Extract the [x, y] coordinate from the center of the cell holding the provided text.  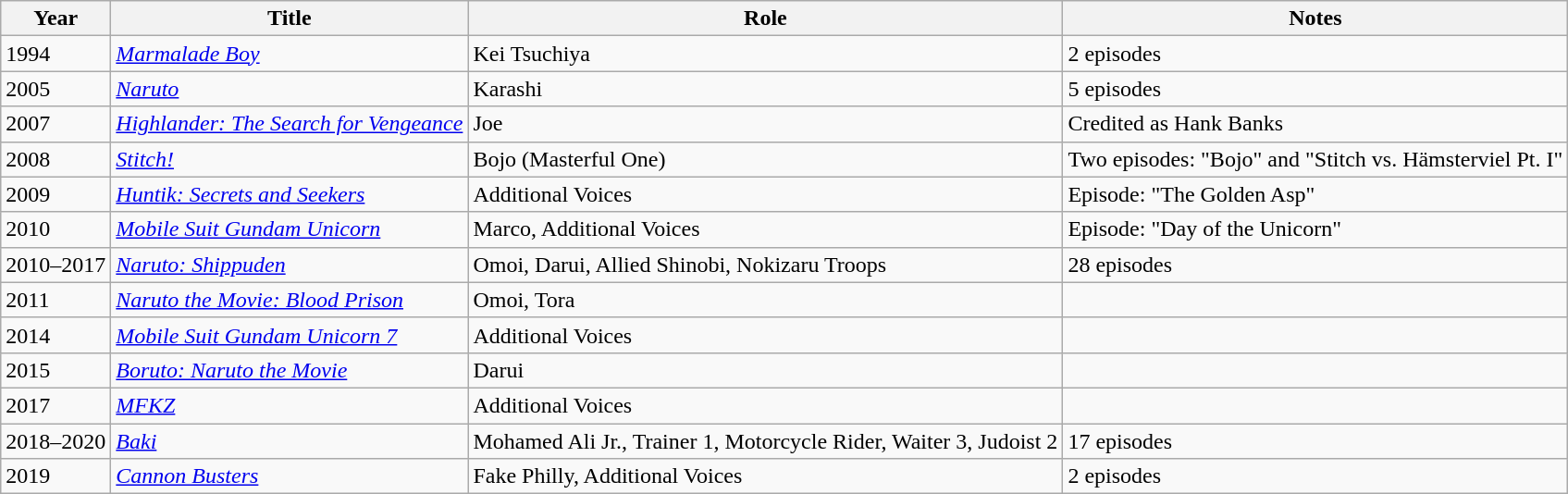
2018–2020 [56, 441]
Naruto: Shippuden [290, 265]
Darui [766, 370]
Huntik: Secrets and Seekers [290, 194]
1994 [56, 54]
Year [56, 19]
Title [290, 19]
2010–2017 [56, 265]
17 episodes [1315, 441]
Omoi, Tora [766, 300]
Bojo (Masterful One) [766, 159]
Highlander: The Search for Vengeance [290, 124]
Mobile Suit Gundam Unicorn 7 [290, 335]
2010 [56, 229]
Naruto [290, 89]
Episode: "The Golden Asp" [1315, 194]
Naruto the Movie: Blood Prison [290, 300]
2008 [56, 159]
2017 [56, 405]
Kei Tsuchiya [766, 54]
2011 [56, 300]
Stitch! [290, 159]
28 episodes [1315, 265]
Mohamed Ali Jr., Trainer 1, Motorcycle Rider, Waiter 3, Judoist 2 [766, 441]
Marco, Additional Voices [766, 229]
Baki [290, 441]
MFKZ [290, 405]
Notes [1315, 19]
2015 [56, 370]
Joe [766, 124]
2009 [56, 194]
Episode: "Day of the Unicorn" [1315, 229]
5 episodes [1315, 89]
Boruto: Naruto the Movie [290, 370]
Fake Philly, Additional Voices [766, 476]
Cannon Busters [290, 476]
Role [766, 19]
2007 [56, 124]
Two episodes: "Bojo" and "Stitch vs. Hämsterviel Pt. I" [1315, 159]
2019 [56, 476]
2005 [56, 89]
Omoi, Darui, Allied Shinobi, Nokizaru Troops [766, 265]
Mobile Suit Gundam Unicorn [290, 229]
Marmalade Boy [290, 54]
Karashi [766, 89]
Credited as Hank Banks [1315, 124]
2014 [56, 335]
